Output the (x, y) coordinate of the center of the cell containing the given text.  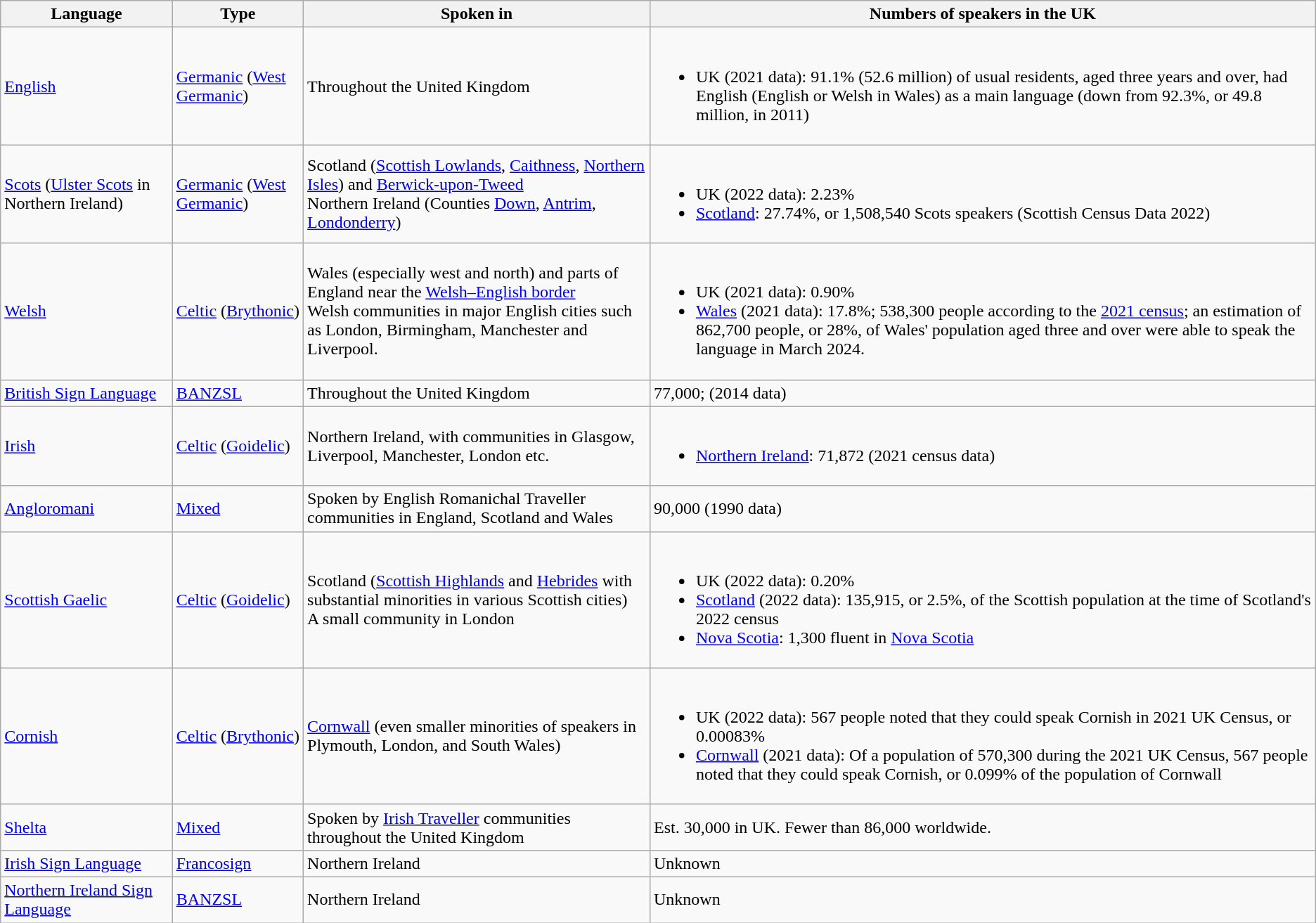
Spoken in (477, 14)
English (86, 86)
Scots (Ulster Scots in Northern Ireland) (86, 194)
Northern Ireland: 71,872 (2021 census data) (983, 446)
Irish (86, 446)
Est. 30,000 in UK. Fewer than 86,000 worldwide. (983, 827)
Welsh (86, 311)
British Sign Language (86, 393)
Scottish Gaelic (86, 600)
Francosign (238, 863)
Scotland (Scottish Lowlands, Caithness, Northern Isles) and Berwick-upon-TweedNorthern Ireland (Counties Down, Antrim, Londonderry) (477, 194)
Spoken by English Romanichal Traveller communities in England, Scotland and Wales (477, 509)
Numbers of speakers in the UK (983, 14)
Cornish (86, 736)
UK (2022 data): 2.23%Scotland: 27.74%, or 1,508,540 Scots speakers (Scottish Census Data 2022) (983, 194)
Spoken by Irish Traveller communities throughout the United Kingdom (477, 827)
90,000 (1990 data) (983, 509)
Scotland (Scottish Highlands and Hebrides with substantial minorities in various Scottish cities)A small community in London (477, 600)
Northern Ireland, with communities in Glasgow, Liverpool, Manchester, London etc. (477, 446)
Northern Ireland Sign Language (86, 900)
Type (238, 14)
77,000; (2014 data) (983, 393)
Angloromani (86, 509)
Cornwall (even smaller minorities of speakers in Plymouth, London, and South Wales) (477, 736)
Language (86, 14)
Shelta (86, 827)
Irish Sign Language (86, 863)
